Pinpoint the cell where the given text exists, returning its (x, y) midpoint coordinate. 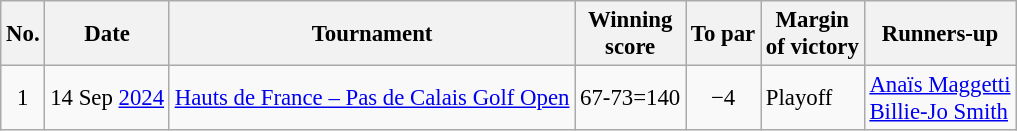
Winningscore (630, 34)
Playoff (812, 98)
14 Sep 2024 (107, 98)
Tournament (372, 34)
To par (724, 34)
Anaïs Maggetti Billie-Jo Smith (940, 98)
Hauts de France – Pas de Calais Golf Open (372, 98)
Marginof victory (812, 34)
1 (23, 98)
67-73=140 (630, 98)
Date (107, 34)
−4 (724, 98)
Runners-up (940, 34)
No. (23, 34)
